Return the [x, y] coordinate for the center point of the cell that contains the specified text.  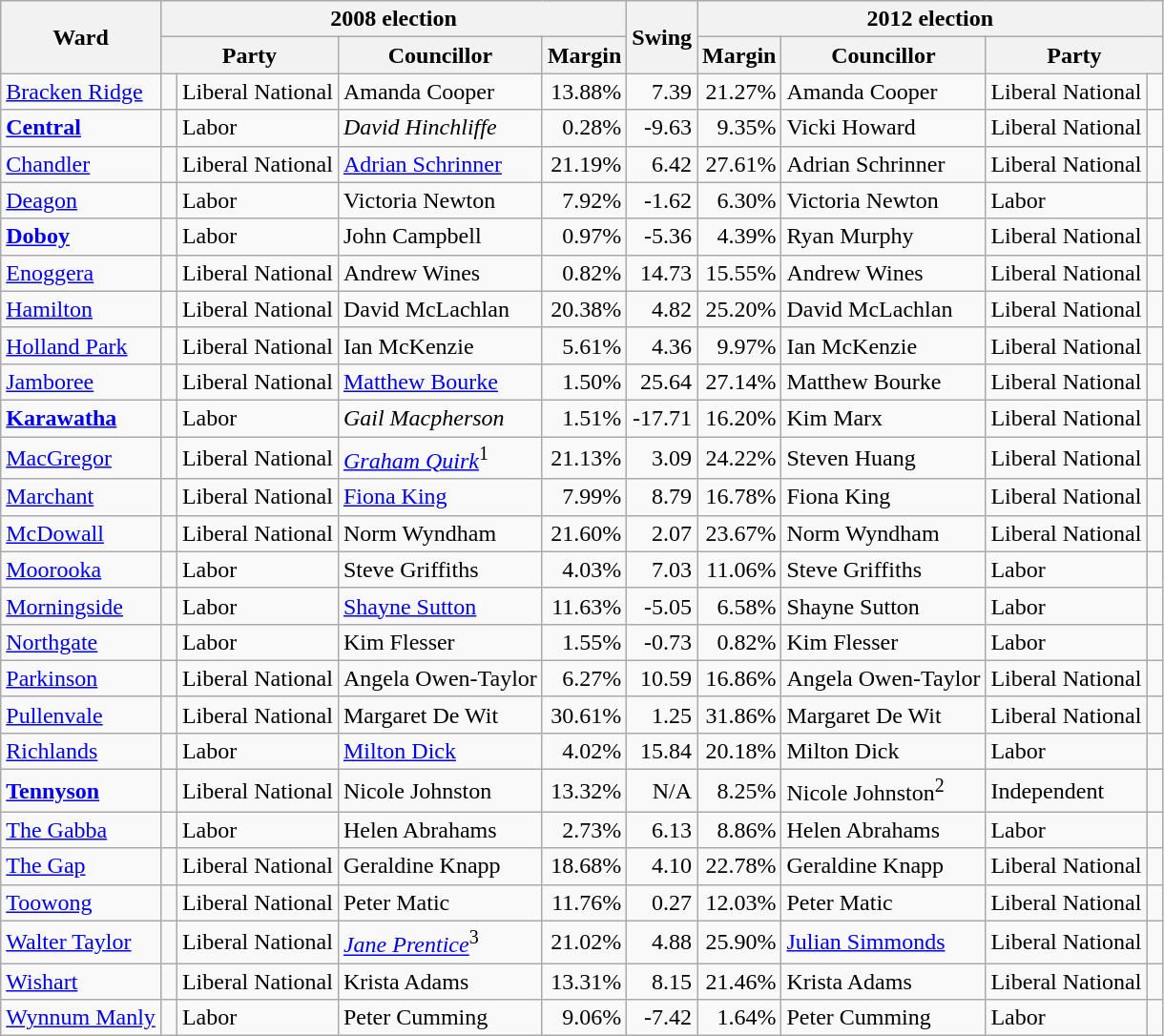
-0.73 [662, 642]
Jane Prentice3 [440, 943]
-1.62 [662, 200]
13.88% [584, 92]
0.28% [584, 128]
13.32% [584, 792]
7.03 [662, 570]
12.03% [739, 902]
3.09 [662, 458]
-5.36 [662, 237]
Bracken Ridge [81, 92]
4.36 [662, 345]
Northgate [81, 642]
0.27 [662, 902]
Nicole Johnston [440, 792]
21.60% [584, 533]
16.78% [739, 497]
Richlands [81, 751]
Wynnum Manly [81, 1018]
22.78% [739, 866]
30.61% [584, 715]
21.27% [739, 92]
21.19% [584, 164]
Ward [81, 37]
27.61% [739, 164]
6.42 [662, 164]
-17.71 [662, 418]
Independent [1067, 792]
-7.42 [662, 1018]
18.68% [584, 866]
Julian Simmonds [883, 943]
The Gap [81, 866]
Toowong [81, 902]
Pullenvale [81, 715]
MacGregor [81, 458]
The Gabba [81, 830]
Chandler [81, 164]
Swing [662, 37]
8.79 [662, 497]
16.20% [739, 418]
Deagon [81, 200]
5.61% [584, 345]
11.06% [739, 570]
11.63% [584, 606]
Enoggera [81, 273]
21.46% [739, 982]
8.86% [739, 830]
15.55% [739, 273]
N/A [662, 792]
25.20% [739, 309]
21.13% [584, 458]
21.02% [584, 943]
Holland Park [81, 345]
9.06% [584, 1018]
-9.63 [662, 128]
1.51% [584, 418]
6.27% [584, 678]
6.30% [739, 200]
27.14% [739, 382]
11.76% [584, 902]
Morningside [81, 606]
-5.05 [662, 606]
4.82 [662, 309]
Kim Marx [883, 418]
Marchant [81, 497]
2.73% [584, 830]
9.97% [739, 345]
4.10 [662, 866]
6.13 [662, 830]
7.99% [584, 497]
13.31% [584, 982]
Hamilton [81, 309]
6.58% [739, 606]
20.38% [584, 309]
1.55% [584, 642]
Graham Quirk1 [440, 458]
4.03% [584, 570]
4.39% [739, 237]
McDowall [81, 533]
16.86% [739, 678]
Karawatha [81, 418]
10.59 [662, 678]
John Campbell [440, 237]
7.92% [584, 200]
Gail Macpherson [440, 418]
20.18% [739, 751]
4.02% [584, 751]
Ryan Murphy [883, 237]
Steven Huang [883, 458]
8.15 [662, 982]
Walter Taylor [81, 943]
14.73 [662, 273]
24.22% [739, 458]
25.64 [662, 382]
David Hinchliffe [440, 128]
Doboy [81, 237]
1.50% [584, 382]
Wishart [81, 982]
9.35% [739, 128]
1.25 [662, 715]
0.97% [584, 237]
Vicki Howard [883, 128]
Central [81, 128]
25.90% [739, 943]
2012 election [930, 19]
2008 election [393, 19]
4.88 [662, 943]
15.84 [662, 751]
7.39 [662, 92]
Moorooka [81, 570]
31.86% [739, 715]
Tennyson [81, 792]
2.07 [662, 533]
Nicole Johnston2 [883, 792]
1.64% [739, 1018]
Jamboree [81, 382]
Parkinson [81, 678]
23.67% [739, 533]
8.25% [739, 792]
